For the text-containing cell, return its midpoint in (X, Y) coordinate format. 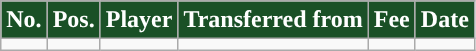
No. (24, 20)
Fee (392, 20)
Player (139, 20)
Date (444, 20)
Transferred from (273, 20)
Pos. (74, 20)
